Return the [X, Y] coordinate for the center point of the cell that contains the specified text.  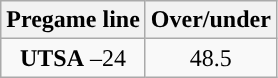
48.5 [210, 58]
Over/under [210, 20]
Pregame line [74, 20]
UTSA –24 [74, 58]
